Return (X, Y) of the center of cell containing provided text 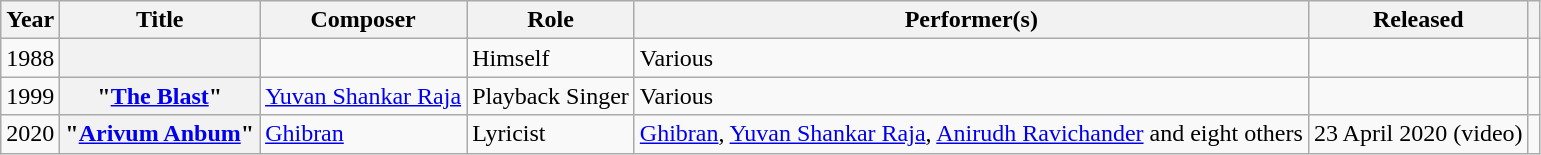
"The Blast" (160, 96)
Lyricist (551, 134)
Himself (551, 58)
Year (30, 20)
Released (1418, 20)
1988 (30, 58)
"Arivum Anbum" (160, 134)
Yuvan Shankar Raja (364, 96)
2020 (30, 134)
Performer(s) (971, 20)
Ghibran, Yuvan Shankar Raja, Anirudh Ravichander and eight others (971, 134)
Role (551, 20)
23 April 2020 (video) (1418, 134)
Composer (364, 20)
1999 (30, 96)
Ghibran (364, 134)
Playback Singer (551, 96)
Title (160, 20)
